For the text-containing cell, return its midpoint in (X, Y) coordinate format. 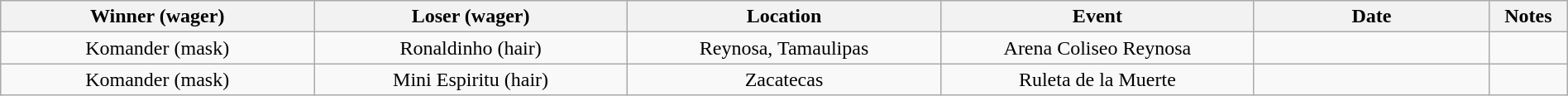
Location (784, 17)
Event (1097, 17)
Ronaldinho (hair) (471, 48)
Zacatecas (784, 79)
Arena Coliseo Reynosa (1097, 48)
Loser (wager) (471, 17)
Date (1371, 17)
Mini Espiritu (hair) (471, 79)
Winner (wager) (157, 17)
Ruleta de la Muerte (1097, 79)
Reynosa, Tamaulipas (784, 48)
Notes (1528, 17)
